For the text-containing cell, return its midpoint in [X, Y] coordinate format. 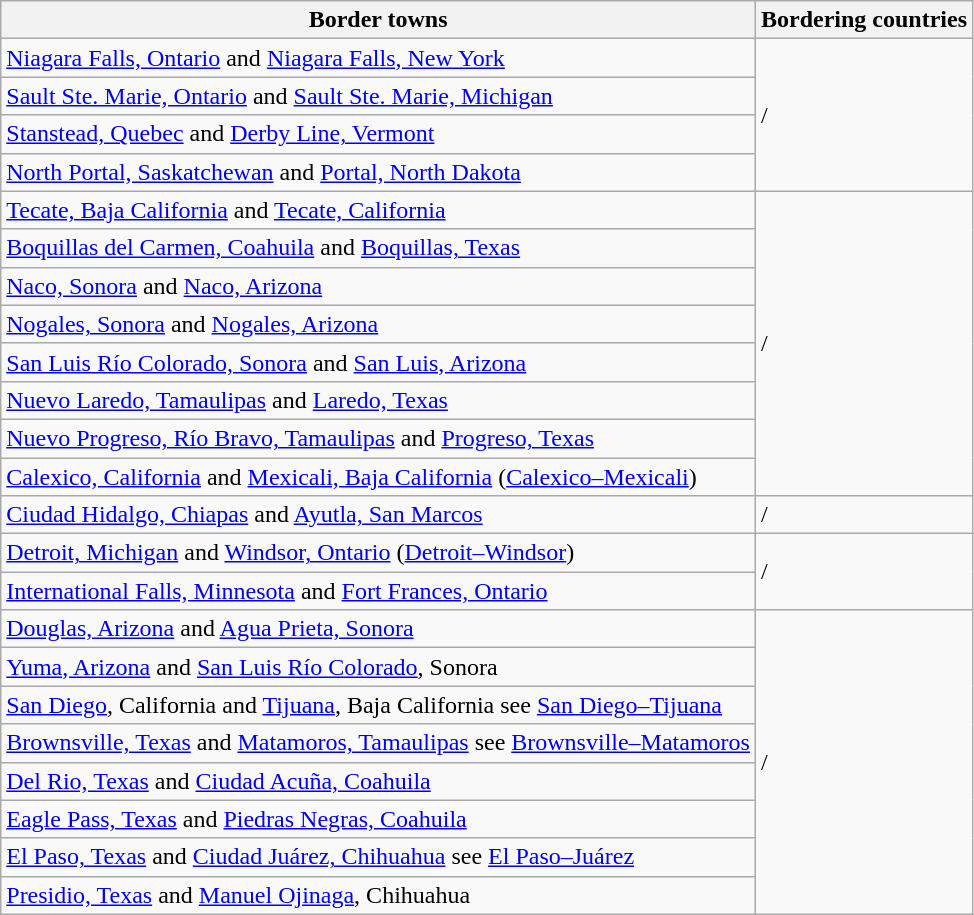
Stanstead, Quebec and Derby Line, Vermont [378, 134]
Calexico, California and Mexicali, Baja California (Calexico–Mexicali) [378, 477]
San Diego, California and Tijuana, Baja California see San Diego–Tijuana [378, 705]
Tecate, Baja California and Tecate, California [378, 210]
Bordering countries [864, 20]
Border towns [378, 20]
Brownsville, Texas and Matamoros, Tamaulipas see Brownsville–Matamoros [378, 743]
Nuevo Laredo, Tamaulipas and Laredo, Texas [378, 400]
Boquillas del Carmen, Coahuila and Boquillas, Texas [378, 248]
Naco, Sonora and Naco, Arizona [378, 286]
International Falls, Minnesota and Fort Frances, Ontario [378, 591]
Yuma, Arizona and San Luis Río Colorado, Sonora [378, 667]
Del Rio, Texas and Ciudad Acuña, Coahuila [378, 781]
Eagle Pass, Texas and Piedras Negras, Coahuila [378, 819]
San Luis Río Colorado, Sonora and San Luis, Arizona [378, 362]
Douglas, Arizona and Agua Prieta, Sonora [378, 629]
Nuevo Progreso, Río Bravo, Tamaulipas and Progreso, Texas [378, 438]
Ciudad Hidalgo, Chiapas and Ayutla, San Marcos [378, 515]
Nogales, Sonora and Nogales, Arizona [378, 324]
El Paso, Texas and Ciudad Juárez, Chihuahua see El Paso–Juárez [378, 857]
Detroit, Michigan and Windsor, Ontario (Detroit–Windsor) [378, 553]
Niagara Falls, Ontario and Niagara Falls, New York [378, 58]
Sault Ste. Marie, Ontario and Sault Ste. Marie, Michigan [378, 96]
North Portal, Saskatchewan and Portal, North Dakota [378, 172]
Presidio, Texas and Manuel Ojinaga, Chihuahua [378, 895]
